Output the [X, Y] coordinate of the center of the cell containing the given text.  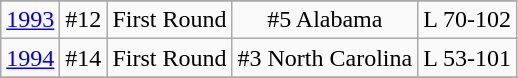
#5 Alabama [325, 20]
L 53-101 [468, 58]
1994 [30, 58]
L 70-102 [468, 20]
#3 North Carolina [325, 58]
#14 [84, 58]
#12 [84, 20]
1993 [30, 20]
